Provide the (x, y) coordinate of the cell's center where the given text is located.  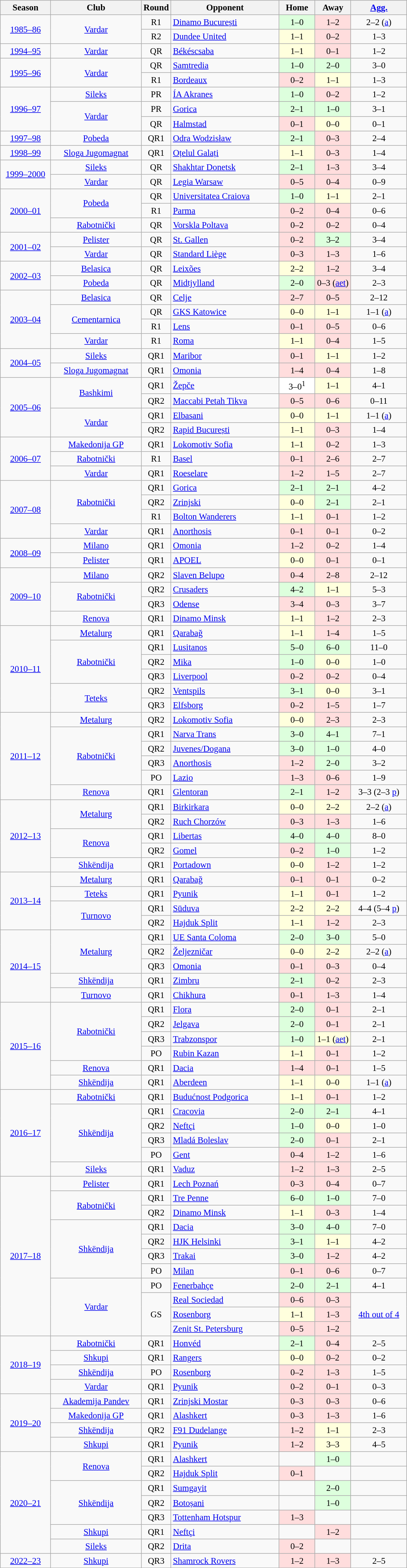
Parma (225, 211)
Libertas (225, 836)
1997–98 (25, 138)
3–7 (379, 604)
Lech Poznań (225, 1184)
Birkirkara (225, 807)
Sumgayit (225, 1488)
2016–17 (25, 1133)
Aberdeen (225, 1082)
Crusaders (225, 589)
2013–14 (25, 901)
Zrinjski Mostar (225, 1401)
Legia Warsaw (225, 182)
7–1 (379, 734)
Rapid București (225, 430)
5–3 (379, 589)
Chikhura (225, 995)
Lazio (225, 778)
2020–21 (25, 1502)
F91 Dudelange (225, 1430)
Trabzonspor (225, 1039)
2012–13 (25, 836)
Lusitanos (225, 647)
Roeselare (225, 474)
Gomel (225, 850)
Standard Liège (225, 254)
Fenerbahçe (225, 1285)
2003–04 (25, 319)
2002–03 (25, 276)
Tre Penne (225, 1198)
2005–06 (25, 407)
Away (333, 8)
GS (156, 1314)
1998–99 (25, 153)
St. Gallen (225, 239)
Maribor (225, 356)
Vaduz (225, 1169)
8–0 (379, 836)
2008–09 (25, 553)
1–1 (aet) (333, 1039)
0–3 (aet) (333, 283)
Bolton Wanderers (225, 517)
Békéscsaba (225, 51)
Shakhtar Donetsk (225, 167)
Celje (225, 298)
Bashkimi (96, 393)
Round (156, 8)
2009–10 (25, 597)
3–01 (297, 385)
Sūduva (225, 908)
4–5 (379, 1445)
Tottenham Hotspur (225, 1517)
Željezničar (225, 952)
Portadown (225, 865)
Midtjylland (225, 283)
Oțelul Galați (225, 153)
Real Sociedad (225, 1300)
2017–18 (25, 1256)
Flora (225, 1010)
2011–12 (25, 756)
Roma (225, 341)
Budućnost Podgorica (225, 1097)
1985–86 (25, 29)
Akademija Pandev (96, 1401)
1–8 (379, 370)
Basel (225, 459)
Narva Trans (225, 734)
HJK Helsinki (225, 1242)
Trakai (225, 1256)
APOEL (225, 560)
Shamrock Rovers (225, 1561)
Ruch Chorzów (225, 821)
Samtredia (225, 66)
2000–01 (25, 211)
2006–07 (25, 459)
1994–95 (25, 51)
GKS Katowice (225, 312)
1999–2000 (25, 174)
Žepče (225, 385)
Elbasani (225, 415)
Slaven Belupo (225, 575)
11–0 (379, 647)
Zimbru (225, 981)
Odense (225, 604)
Home (297, 8)
Zenit St. Petersburg (225, 1329)
Lens (225, 327)
Botoșani (225, 1503)
Mladá Boleslav (225, 1140)
2004–05 (25, 362)
Agg. (379, 8)
R2 (156, 37)
Dundee United (225, 37)
Rangers (225, 1358)
Maccabi Petah Tikva (225, 401)
Ventspils (225, 691)
Zrinjski (225, 502)
Season (25, 8)
2019–20 (25, 1423)
4–4 (5–4 p) (379, 908)
2007–08 (25, 509)
Club (96, 8)
Odra Wodzisław (225, 138)
UE Santa Coloma (225, 937)
2001–02 (25, 247)
Drita (225, 1546)
2015–16 (25, 1046)
Universitatea Craiova (225, 196)
Vorskla Poltava (225, 225)
2–4 (379, 138)
Opponent (225, 8)
0–11 (379, 401)
4th out of 4 (379, 1314)
3–3 (2–3 p) (379, 792)
1–9 (379, 778)
2010–11 (25, 669)
1–7 (379, 705)
Mika (225, 662)
Rubin Kazan (225, 1053)
Cracovia (225, 1111)
Juvenes/Dogana (225, 749)
Jelgava (225, 1024)
Liverpool (225, 676)
Leixões (225, 269)
2–6 (333, 459)
Honvéd (225, 1343)
Dinamo București (225, 22)
Milan (225, 1271)
3–3 (333, 1445)
0–9 (379, 182)
2–8 (333, 575)
Bordeaux (225, 80)
2022–23 (25, 1561)
1996–97 (25, 109)
Gent (225, 1155)
1995–96 (25, 72)
2018–19 (25, 1365)
Elfsborg (225, 705)
ÍA Akranes (225, 94)
2014–15 (25, 966)
Halmstad (225, 124)
Glentoran (225, 792)
Cementarnica (96, 319)
